Find where the given text appears and provide that cell's center as [x, y] coordinate. 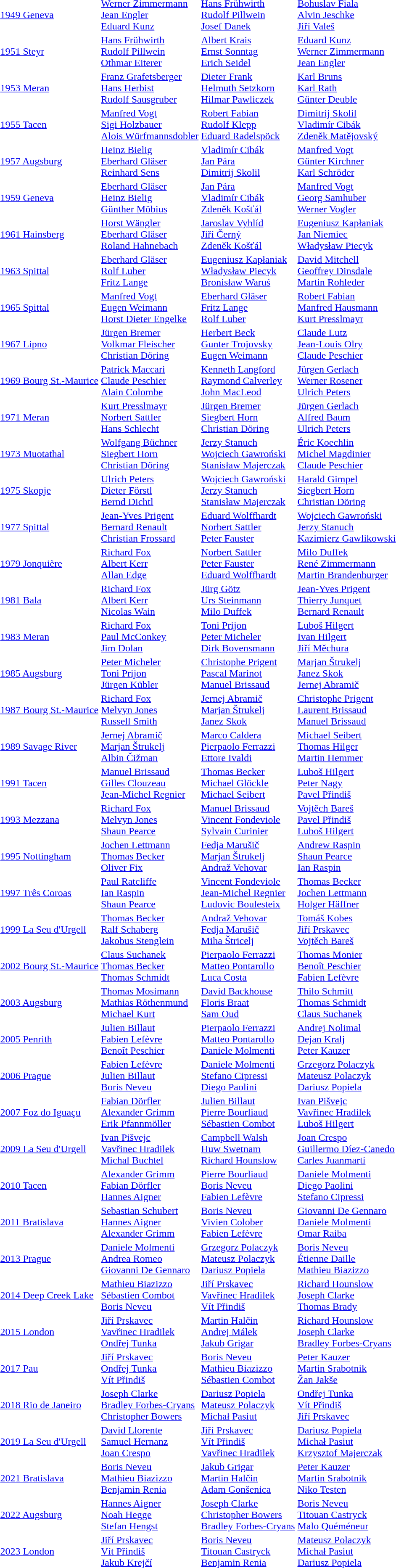
Julien BillautFabien LefèvreBenoît Peschier [150, 1039]
Eberhard GläserRolf LuberFritz Lange [150, 271]
Sebastian SchubertHannes AignerAlexander Grimm [150, 1222]
Jakub GrigarMartin HalčinAdam Gonšenica [248, 1478]
Daniele MolmentiStefano CipressiDiego Paolini [248, 1076]
Claus SuchanekThomas BeckerThomas Schmidt [150, 966]
Eberhard GläserFritz LangeRolf Luber [248, 307]
Jiří PrskavecVavřinec HradilekVít Přindiš [248, 1295]
Jürgen BremerSiegbert HornChristian Döring [248, 417]
Pierpaolo FerrazziMatteo PontarolloLuca Costa [248, 966]
Daniele MolmentiAndrea RomeoGiovanni De Gennaro [150, 1259]
Herbert BeckGunter TrojovskyEugen Weimann [248, 344]
Hannes AignerNoah HeggeStefan Hengst [150, 1515]
Boris NeveuMathieu BiazizzoSébastien Combot [248, 1368]
Jürg GötzUrs SteinmannMilo Duffek [248, 600]
Martin HalčinAndrej MálekJakub Grigar [248, 1332]
Ivan PišvejcVavřinec HradilekMichal Buchtel [150, 1149]
Wojciech GawrońskiJerzy StanuchStanisław Majerczak [248, 490]
Eugeniusz KapłaniakWładysław PiecykBronisław Waruś [248, 271]
Manfred VogtEugen WeimannHorst Dieter Engelke [150, 307]
Boris NeveuVivien ColoberFabien Lefèvre [248, 1222]
Joseph ClarkeChristopher BowersBradley Forbes-Cryans [248, 1515]
Vladimír CibákJan PáraDimitrij Skolil [248, 161]
Jiří PrskavecVavřinec HradilekOndřej Tunka [150, 1332]
Horst WänglerEberhard GläserRoland Hahnebach [150, 234]
Eberhard GläserHeinz BieligGünther Möbius [150, 198]
Fedja MarušičMarjan ŠtrukeljAndraž Vehovar [248, 856]
Kurt PresslmayrNorbert SattlerHans Schlecht [150, 417]
Jürgen BremerVolkmar FleischerChristian Döring [150, 344]
Marco CalderaPierpaolo FerrazziEttore Ivaldi [248, 746]
Wolfgang BüchnerSiegbert HornChristian Döring [150, 454]
Manuel BrissaudVincent FondevioleSylvain Curinier [248, 820]
Jan PáraVladimír CibákZdeněk Košťál [248, 198]
Manfred VogtSigi HolzbauerAlois Würfmannsdobler [150, 124]
Fabian DörflerAlexander GrimmErik Pfannmöller [150, 1112]
Peter MichelerToni PrijonJürgen Kübler [150, 673]
Dieter FrankHelmuth SetzkornHilmar Pawliczek [248, 88]
Pierre BourliaudBoris NeveuFabien Lefèvre [248, 1185]
Eduard WolffhardtNorbert SattlerPeter Fauster [248, 527]
Grzegorz PolaczykMateusz PolaczykDariusz Popiela [248, 1259]
Vincent FondevioleJean-Michel RegnierLudovic Boulesteix [248, 893]
Toni PrijonPeter MichelerDirk Bovensmann [248, 637]
Thomas MosimannMathias RöthenmundMichael Kurt [150, 1002]
Richard FoxAlbert KerrNicolas Wain [150, 600]
Alexander GrimmFabian DörflerHannes Aigner [150, 1185]
Norbert SattlerPeter FausterEduard Wolffhardt [248, 563]
Richard FoxPaul McConkeyJim Dolan [150, 637]
Mathieu BiazizzoSébastien CombotBoris Neveu [150, 1295]
Joseph ClarkeBradley Forbes-CryansChristopher Bowers [150, 1405]
Richard FoxMelvyn JonesShaun Pearce [150, 820]
Dariusz PopielaMateusz PolaczykMichał Pasiut [248, 1405]
Jernej AbramičMarjan ŠtrukeljAlbin Čižman [150, 746]
Franz GrafetsbergerHans HerbistRudolf Sausgruber [150, 88]
David BackhouseFloris BraatSam Oud [248, 1002]
Julien BillautPierre BourliaudSébastien Combot [248, 1112]
Richard FoxMelvyn JonesRussell Smith [150, 710]
Paul RatcliffeIan RaspinShaun Pearce [150, 893]
Richard FoxAlbert KerrAllan Edge [150, 563]
Thomas BeckerMichael GlöckleMichael Seibert [248, 783]
Robert FabianRudolf KleppEduard Radelspöck [248, 124]
Albert KraisErnst SonntagErich Seidel [248, 51]
David LlorenteSamuel HernanzJoan Crespo [150, 1441]
Patrick MaccariClaude PeschierAlain Colombe [150, 381]
Andraž VehovarFedja MarušičMiha Štricelj [248, 929]
Jernej AbramičMarjan ŠtrukeljJanez Skok [248, 710]
Fabien LefèvreJulien BillautBoris Neveu [150, 1076]
Heinz BieligEberhard GläserReinhard Sens [150, 161]
Manuel BrissaudGilles ClouzeauJean-Michel Regnier [150, 783]
Campbell WalshHuw SwetnamRichard Hounslow [248, 1149]
Christophe PrigentPascal MarinotManuel Brissaud [248, 673]
Jiří PrskavecVít PřindišVavřinec Hradilek [248, 1441]
Hans FrühwirthRudolf PillweinOthmar Eiterer [150, 51]
Jiří PrskavecOndřej TunkaVít Přindiš [150, 1368]
Ulrich PetersDieter FörstlBernd Dichtl [150, 490]
Thomas BeckerRalf SchabergJakobus Stenglein [150, 929]
Jaroslav VyhlídJiří ČernýZdeněk Košťál [248, 234]
Boris NeveuMathieu BiazizzoBenjamin Renia [150, 1478]
Jerzy StanuchWojciech GawrońskiStanisław Majerczak [248, 454]
Jean-Yves PrigentBernard RenaultChristian Frossard [150, 527]
Kenneth LangfordRaymond CalverleyJohn MacLeod [248, 381]
Pierpaolo FerrazziMatteo PontarolloDaniele Molmenti [248, 1039]
Jochen LettmannThomas BeckerOliver Fix [150, 856]
